Return the (X, Y) coordinate for the center point of the cell that contains the specified text.  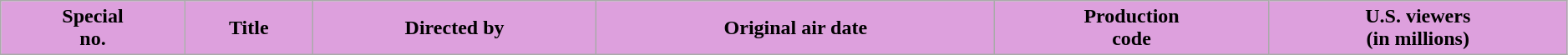
Specialno. (93, 28)
Directed by (454, 28)
Original air date (795, 28)
Productioncode (1131, 28)
Title (249, 28)
U.S. viewers(in millions) (1418, 28)
